Detect which cell encompasses the target text, then output its (x, y) center coordinate. 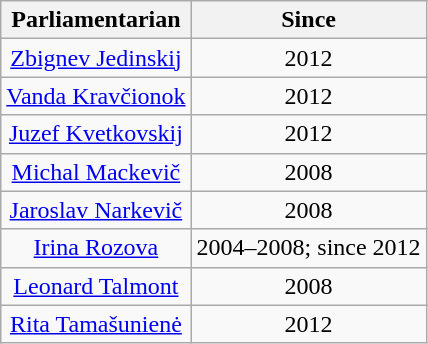
Jaroslav Narkevič (96, 210)
2004–2008; since 2012 (308, 248)
Since (308, 20)
Rita Tamašunienė (96, 324)
Zbignev Jedinskij (96, 58)
Irina Rozova (96, 248)
Leonard Talmont (96, 286)
Juzef Kvetkovskij (96, 134)
Michal Mackevič (96, 172)
Parliamentarian (96, 20)
Vanda Kravčionok (96, 96)
